From the cell containing the given text, extract its center point as (X, Y) coordinate. 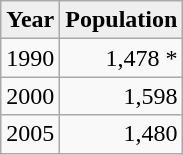
2005 (30, 134)
1990 (30, 58)
1,598 (122, 96)
1,478 * (122, 58)
1,480 (122, 134)
2000 (30, 96)
Population (122, 20)
Year (30, 20)
